Locate the cell with the specified text and output its [x, y] center coordinate. 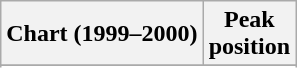
Chart (1999–2000) [102, 34]
Peakposition [249, 34]
